Identify which cell holds the provided text, then report its [X, Y] central coordinate. 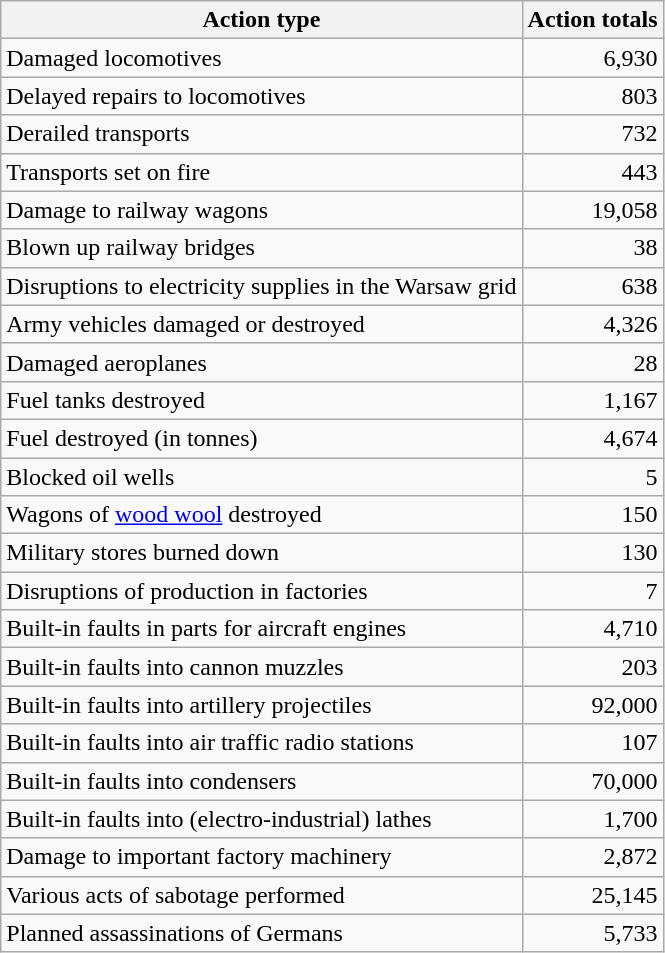
5,733 [592, 933]
28 [592, 362]
Damage to railway wagons [262, 210]
732 [592, 134]
Planned assassinations of Germans [262, 933]
Damaged locomotives [262, 58]
Built-in faults in parts for aircraft engines [262, 629]
5 [592, 477]
Built-in faults into (electro-industrial) lathes [262, 819]
Built-in faults into air traffic radio stations [262, 743]
Built-in faults into cannon muzzles [262, 667]
803 [592, 96]
Wagons of wood wool destroyed [262, 515]
7 [592, 591]
Disruptions of production in factories [262, 591]
638 [592, 286]
Blocked oil wells [262, 477]
Fuel destroyed (in tonnes) [262, 438]
1,700 [592, 819]
Various acts of sabotage performed [262, 895]
Blown up railway bridges [262, 248]
Built-in faults into condensers [262, 781]
2,872 [592, 857]
Action totals [592, 20]
25,145 [592, 895]
4,326 [592, 324]
Disruptions to electricity supplies in the Warsaw grid [262, 286]
4,710 [592, 629]
38 [592, 248]
Derailed transports [262, 134]
1,167 [592, 400]
6,930 [592, 58]
Delayed repairs to locomotives [262, 96]
70,000 [592, 781]
Damaged aeroplanes [262, 362]
Military stores burned down [262, 553]
Fuel tanks destroyed [262, 400]
107 [592, 743]
130 [592, 553]
4,674 [592, 438]
Transports set on fire [262, 172]
Action type [262, 20]
19,058 [592, 210]
Army vehicles damaged or destroyed [262, 324]
203 [592, 667]
92,000 [592, 705]
Built-in faults into artillery projectiles [262, 705]
150 [592, 515]
443 [592, 172]
Damage to important factory machinery [262, 857]
